Return the [x, y] coordinate for the center point of the cell that contains the specified text.  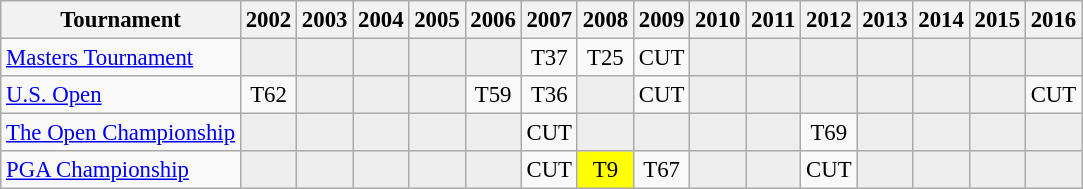
T9 [605, 170]
T37 [549, 58]
Masters Tournament [121, 58]
2008 [605, 20]
Tournament [121, 20]
2009 [661, 20]
T62 [268, 95]
2005 [437, 20]
2002 [268, 20]
2012 [829, 20]
2014 [941, 20]
2006 [493, 20]
T25 [605, 58]
2007 [549, 20]
T67 [661, 170]
2004 [381, 20]
PGA Championship [121, 170]
T59 [493, 95]
T36 [549, 95]
2016 [1053, 20]
The Open Championship [121, 133]
2011 [774, 20]
T69 [829, 133]
2003 [325, 20]
2010 [718, 20]
2015 [997, 20]
2013 [885, 20]
U.S. Open [121, 95]
